Scan for the cell matching the given text and deliver its [x, y] coordinate at center. 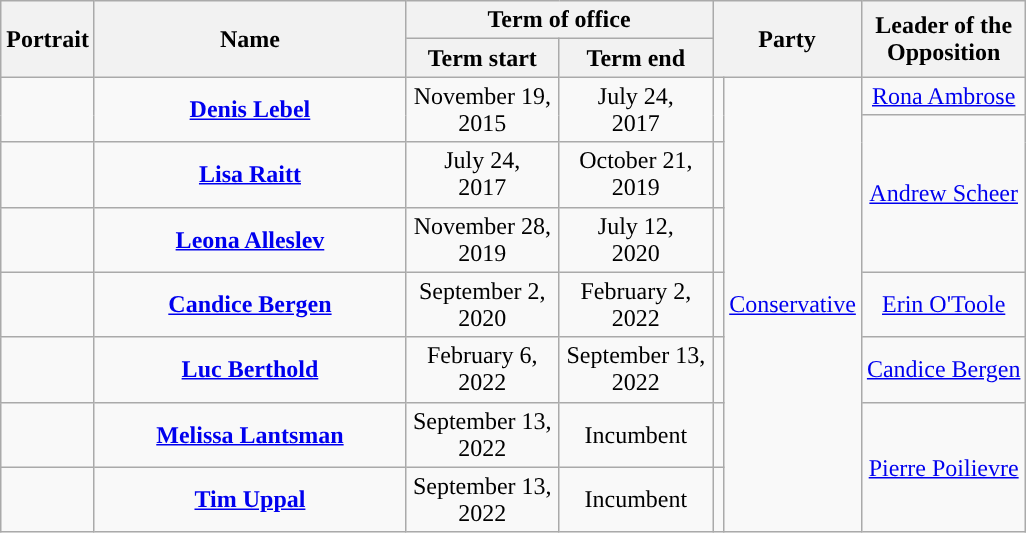
October 21,2019 [636, 174]
Luc Berthold [250, 370]
July 12,2020 [636, 240]
Pierre Poilievre [944, 467]
Denis Lebel [250, 110]
February 6,2022 [482, 370]
Leona Alleslev [250, 240]
Party [788, 39]
Conservative [793, 304]
Tim Uppal [250, 500]
Melissa Lantsman [250, 434]
Term start [482, 58]
Erin O'Toole [944, 304]
Rona Ambrose [944, 96]
November 19,2015 [482, 110]
Andrew Scheer [944, 194]
Portrait [48, 39]
Leader of theOpposition [944, 39]
September 2,2020 [482, 304]
Term of office [558, 20]
February 2,2022 [636, 304]
November 28,2019 [482, 240]
Lisa Raitt [250, 174]
Term end [636, 58]
Name [250, 39]
